From the cell containing the given text, extract its center point as [x, y] coordinate. 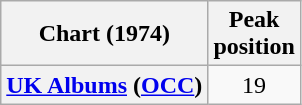
19 [254, 85]
Chart (1974) [104, 34]
Peakposition [254, 34]
UK Albums (OCC) [104, 85]
